Determine the [x, y] coordinate at the center of the cell enclosing the given text.  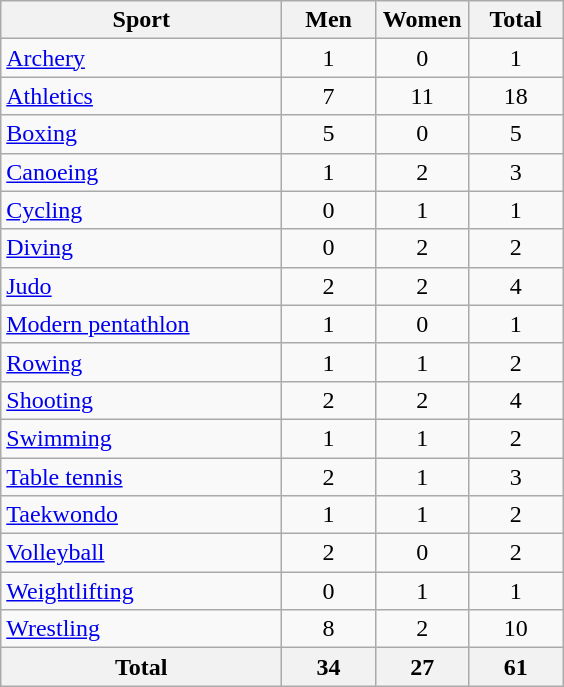
10 [516, 629]
Boxing [142, 134]
34 [329, 667]
Wrestling [142, 629]
Swimming [142, 438]
Modern pentathlon [142, 324]
Table tennis [142, 477]
Sport [142, 20]
Canoeing [142, 172]
Diving [142, 248]
61 [516, 667]
Rowing [142, 362]
8 [329, 629]
7 [329, 96]
Men [329, 20]
18 [516, 96]
Weightlifting [142, 591]
Athletics [142, 96]
11 [422, 96]
Judo [142, 286]
Taekwondo [142, 515]
Shooting [142, 400]
Volleyball [142, 553]
27 [422, 667]
Archery [142, 58]
Cycling [142, 210]
Women [422, 20]
